From the cell containing the given text, extract its center point as [X, Y] coordinate. 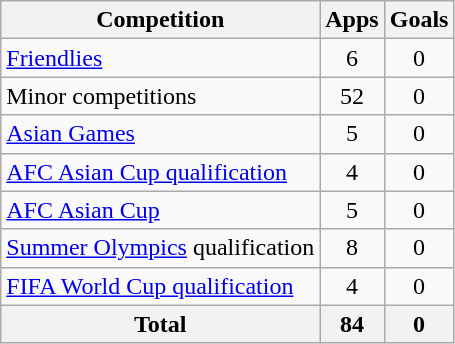
AFC Asian Cup qualification [160, 172]
84 [352, 324]
Goals [419, 20]
Competition [160, 20]
FIFA World Cup qualification [160, 286]
Asian Games [160, 134]
Apps [352, 20]
Summer Olympics qualification [160, 248]
6 [352, 58]
Friendlies [160, 58]
AFC Asian Cup [160, 210]
Total [160, 324]
Minor competitions [160, 96]
52 [352, 96]
8 [352, 248]
